For the text-containing cell, return its midpoint in [X, Y] coordinate format. 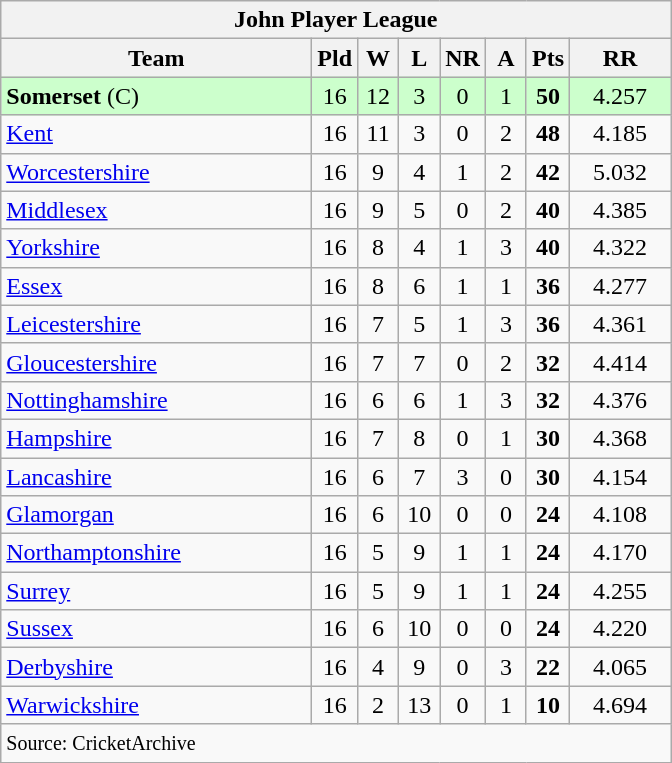
4.065 [620, 667]
A [506, 58]
4.185 [620, 134]
4.361 [620, 324]
4.322 [620, 248]
4.154 [620, 477]
Hampshire [156, 438]
RR [620, 58]
4.414 [620, 362]
NR [463, 58]
Source: CricketArchive [336, 743]
Pts [548, 58]
4.220 [620, 629]
Derbyshire [156, 667]
Leicestershire [156, 324]
Somerset (C) [156, 96]
Lancashire [156, 477]
5.032 [620, 172]
4.255 [620, 591]
4.694 [620, 705]
Pld [335, 58]
W [378, 58]
Surrey [156, 591]
L [420, 58]
42 [548, 172]
Essex [156, 286]
Nottinghamshire [156, 400]
Gloucestershire [156, 362]
11 [378, 134]
22 [548, 667]
Middlesex [156, 210]
4.368 [620, 438]
12 [378, 96]
Glamorgan [156, 515]
Worcestershire [156, 172]
Warwickshire [156, 705]
48 [548, 134]
Team [156, 58]
Sussex [156, 629]
4.277 [620, 286]
4.257 [620, 96]
Northamptonshire [156, 553]
13 [420, 705]
4.108 [620, 515]
John Player League [336, 20]
50 [548, 96]
4.376 [620, 400]
4.170 [620, 553]
Kent [156, 134]
Yorkshire [156, 248]
4.385 [620, 210]
